Return the [x, y] coordinate for the center point of the cell that contains the specified text.  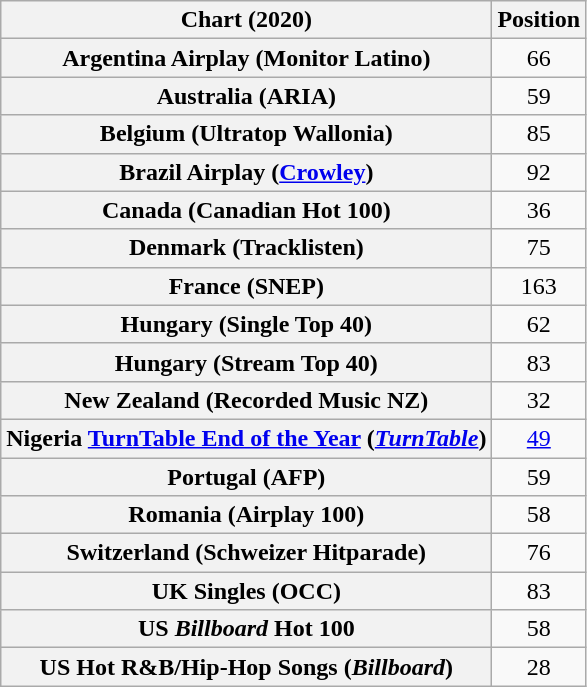
32 [539, 400]
Brazil Airplay (Crowley) [246, 172]
49 [539, 438]
UK Singles (OCC) [246, 591]
France (SNEP) [246, 286]
Position [539, 20]
163 [539, 286]
US Hot R&B/Hip-Hop Songs (Billboard) [246, 667]
66 [539, 58]
76 [539, 553]
Romania (Airplay 100) [246, 515]
75 [539, 248]
Portugal (AFP) [246, 477]
US Billboard Hot 100 [246, 629]
Argentina Airplay (Monitor Latino) [246, 58]
92 [539, 172]
Canada (Canadian Hot 100) [246, 210]
New Zealand (Recorded Music NZ) [246, 400]
Nigeria TurnTable End of the Year (TurnTable) [246, 438]
Denmark (Tracklisten) [246, 248]
Australia (ARIA) [246, 96]
Chart (2020) [246, 20]
85 [539, 134]
36 [539, 210]
Switzerland (Schweizer Hitparade) [246, 553]
28 [539, 667]
Belgium (Ultratop Wallonia) [246, 134]
62 [539, 324]
Hungary (Stream Top 40) [246, 362]
Hungary (Single Top 40) [246, 324]
